Return (X, Y) of the center of cell containing provided text 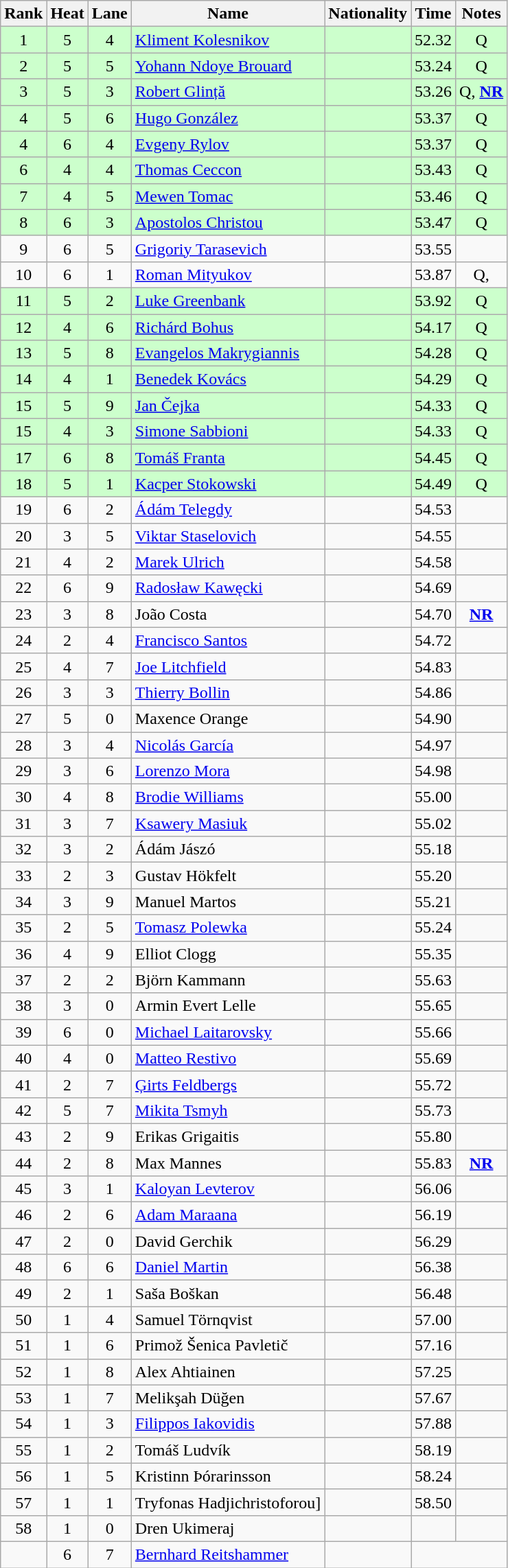
30 (23, 797)
Dren Ukimeraj (228, 1528)
Daniel Martin (228, 1267)
55.66 (434, 1032)
Benedek Kovács (228, 379)
53 (23, 1398)
Ádám Telegdy (228, 510)
55.00 (434, 797)
Ģirts Feldbergs (228, 1084)
Name (228, 14)
54 (23, 1424)
53.55 (434, 248)
Yohann Ndoye Brouard (228, 66)
Elliot Clogg (228, 954)
46 (23, 1215)
10 (23, 274)
Rank (23, 14)
Lane (110, 14)
27 (23, 718)
53.47 (434, 222)
47 (23, 1241)
54.97 (434, 745)
55.73 (434, 1110)
Gustav Hökfelt (228, 876)
54.86 (434, 692)
58.19 (434, 1450)
Roman Mityukov (228, 274)
Adam Maraana (228, 1215)
52.32 (434, 40)
49 (23, 1294)
Evgeny Rylov (228, 144)
20 (23, 536)
João Costa (228, 614)
55.80 (434, 1136)
29 (23, 771)
48 (23, 1267)
34 (23, 902)
56.29 (434, 1241)
55.02 (434, 823)
57.67 (434, 1398)
Thierry Bollin (228, 692)
Kaloyan Levterov (228, 1189)
11 (23, 301)
55.83 (434, 1163)
Alex Ahtiainen (228, 1372)
54.29 (434, 379)
57.16 (434, 1346)
55.72 (434, 1084)
Joe Litchfield (228, 666)
Tomasz Polewka (228, 928)
55.63 (434, 980)
56.38 (434, 1267)
18 (23, 484)
25 (23, 666)
Mewen Tomac (228, 196)
David Gerchik (228, 1241)
Maxence Orange (228, 718)
Nationality (368, 14)
Filippos Iakovidis (228, 1424)
Q, NR (482, 92)
Simone Sabbioni (228, 432)
Radosław Kawęcki (228, 588)
39 (23, 1032)
Time (434, 14)
Tomáš Ludvík (228, 1450)
55.21 (434, 902)
41 (23, 1084)
55.35 (434, 954)
Michael Laitarovsky (228, 1032)
Q, (482, 274)
Samuel Törnqvist (228, 1320)
55.20 (434, 876)
40 (23, 1058)
56.48 (434, 1294)
23 (23, 614)
Max Mannes (228, 1163)
Thomas Ceccon (228, 170)
Richárd Bohus (228, 327)
28 (23, 745)
43 (23, 1136)
Armin Evert Lelle (228, 1006)
42 (23, 1110)
56.19 (434, 1215)
Francisco Santos (228, 640)
Evangelos Makrygiannis (228, 353)
Björn Kammann (228, 980)
Luke Greenbank (228, 301)
54.72 (434, 640)
53.24 (434, 66)
54.17 (434, 327)
54.90 (434, 718)
54.83 (434, 666)
Lorenzo Mora (228, 771)
12 (23, 327)
58 (23, 1528)
Apostolos Christou (228, 222)
Hugo González (228, 118)
32 (23, 850)
54.45 (434, 458)
Heat (67, 14)
55.18 (434, 850)
Bernhard Reitshammer (228, 1554)
Primož Šenica Pavletič (228, 1346)
54.70 (434, 614)
33 (23, 876)
Manuel Martos (228, 902)
Matteo Restivo (228, 1058)
57.88 (434, 1424)
55.24 (434, 928)
54.98 (434, 771)
31 (23, 823)
55.65 (434, 1006)
Notes (482, 14)
55 (23, 1450)
24 (23, 640)
54.58 (434, 562)
21 (23, 562)
54.69 (434, 588)
Marek Ulrich (228, 562)
Tomáš Franta (228, 458)
14 (23, 379)
Robert Glință (228, 92)
36 (23, 954)
57.00 (434, 1320)
53.92 (434, 301)
Saša Boškan (228, 1294)
Ksawery Masiuk (228, 823)
56 (23, 1476)
Mikita Tsmyh (228, 1110)
35 (23, 928)
Nicolás García (228, 745)
51 (23, 1346)
17 (23, 458)
Tryfonas Hadjichristoforou] (228, 1502)
53.46 (434, 196)
57 (23, 1502)
45 (23, 1189)
50 (23, 1320)
54.55 (434, 536)
Kacper Stokowski (228, 484)
54.49 (434, 484)
19 (23, 510)
58.50 (434, 1502)
54.53 (434, 510)
57.25 (434, 1372)
56.06 (434, 1189)
13 (23, 353)
52 (23, 1372)
53.26 (434, 92)
37 (23, 980)
Ádám Jászó (228, 850)
Grigoriy Tarasevich (228, 248)
53.43 (434, 170)
22 (23, 588)
53.87 (434, 274)
26 (23, 692)
54.28 (434, 353)
38 (23, 1006)
58.24 (434, 1476)
55.69 (434, 1058)
Melikşah Düğen (228, 1398)
Kliment Kolesnikov (228, 40)
Erikas Grigaitis (228, 1136)
44 (23, 1163)
Jan Čejka (228, 406)
Viktar Staselovich (228, 536)
Brodie Williams (228, 797)
Kristinn Þórarinsson (228, 1476)
